Find where the given text appears and provide that cell's center as [X, Y] coordinate. 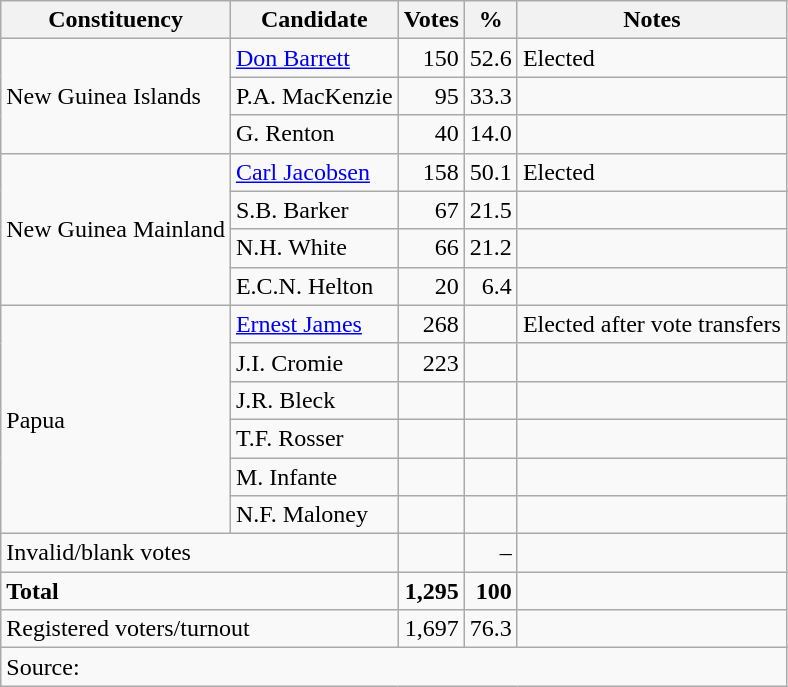
P.A. MacKenzie [314, 96]
150 [431, 58]
76.3 [490, 629]
6.4 [490, 286]
Invalid/blank votes [200, 553]
New Guinea Mainland [116, 229]
J.I. Cromie [314, 362]
Don Barrett [314, 58]
New Guinea Islands [116, 96]
1,295 [431, 591]
Total [200, 591]
268 [431, 324]
67 [431, 210]
Registered voters/turnout [200, 629]
N.H. White [314, 248]
– [490, 553]
1,697 [431, 629]
Papua [116, 419]
G. Renton [314, 134]
95 [431, 96]
T.F. Rosser [314, 438]
21.5 [490, 210]
Ernest James [314, 324]
33.3 [490, 96]
100 [490, 591]
Source: [394, 667]
Constituency [116, 20]
N.F. Maloney [314, 515]
Candidate [314, 20]
% [490, 20]
40 [431, 134]
14.0 [490, 134]
50.1 [490, 172]
E.C.N. Helton [314, 286]
223 [431, 362]
Elected after vote transfers [652, 324]
52.6 [490, 58]
J.R. Bleck [314, 400]
20 [431, 286]
Carl Jacobsen [314, 172]
Notes [652, 20]
21.2 [490, 248]
Votes [431, 20]
66 [431, 248]
S.B. Barker [314, 210]
158 [431, 172]
M. Infante [314, 477]
